Provide the (x, y) coordinate of the cell's center where the given text is located.  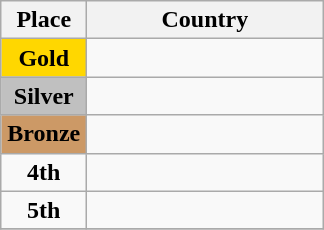
Silver (44, 96)
Gold (44, 58)
5th (44, 210)
4th (44, 172)
Place (44, 20)
Bronze (44, 134)
Country (205, 20)
